Capture the cell that displays the provided text and extract its [x, y] central coordinate. 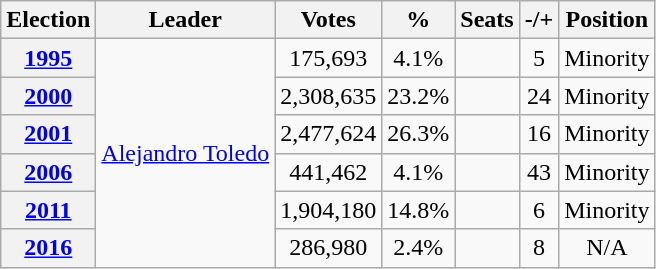
2011 [48, 210]
Alejandro Toledo [186, 153]
5 [538, 58]
Leader [186, 20]
24 [538, 96]
175,693 [328, 58]
% [418, 20]
2000 [48, 96]
-/+ [538, 20]
Seats [487, 20]
441,462 [328, 172]
6 [538, 210]
2006 [48, 172]
2.4% [418, 248]
2001 [48, 134]
2,308,635 [328, 96]
Votes [328, 20]
Position [607, 20]
16 [538, 134]
286,980 [328, 248]
26.3% [418, 134]
Election [48, 20]
2016 [48, 248]
14.8% [418, 210]
1995 [48, 58]
23.2% [418, 96]
8 [538, 248]
2,477,624 [328, 134]
N/A [607, 248]
1,904,180 [328, 210]
43 [538, 172]
